Find where the given text appears and provide that cell's center as [X, Y] coordinate. 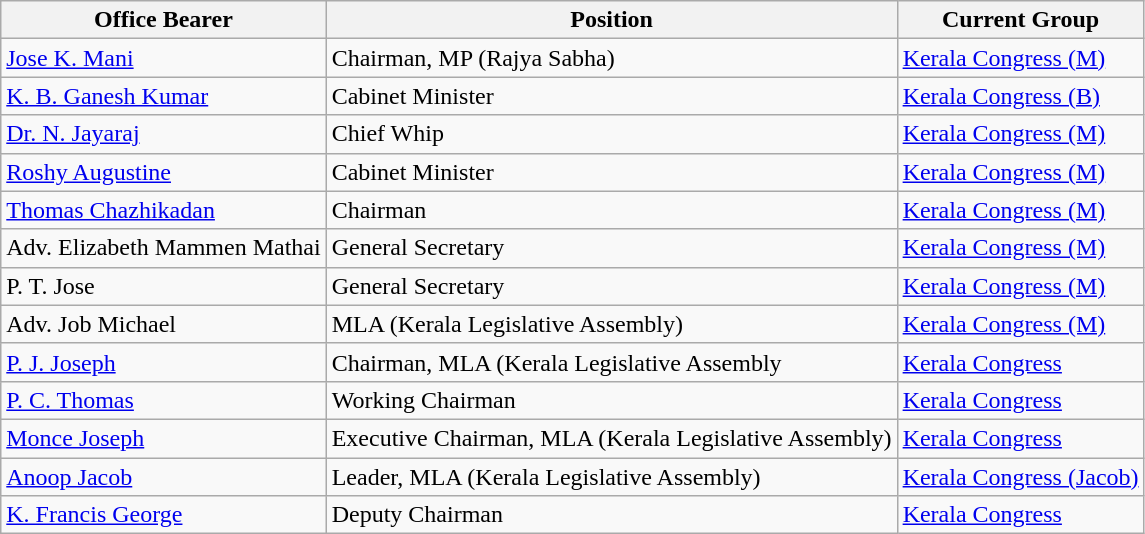
MLA (Kerala Legislative Assembly) [612, 324]
Adv. Job Michael [164, 324]
Deputy Chairman [612, 515]
Dr. N. Jayaraj [164, 134]
Anoop Jacob [164, 477]
Jose K. Mani [164, 58]
K. B. Ganesh Kumar [164, 96]
Chairman [612, 210]
Position [612, 20]
Chief Whip [612, 134]
Monce Joseph [164, 438]
Adv. Elizabeth Mammen Mathai [164, 248]
Current Group [1020, 20]
Working Chairman [612, 400]
P. J. Joseph [164, 362]
Leader, MLA (Kerala Legislative Assembly) [612, 477]
Chairman, MP (Rajya Sabha) [612, 58]
Roshy Augustine [164, 172]
P. C. Thomas [164, 400]
Chairman, MLA (Kerala Legislative Assembly [612, 362]
Thomas Chazhikadan [164, 210]
K. Francis George [164, 515]
Office Bearer [164, 20]
Executive Chairman, MLA (Kerala Legislative Assembly) [612, 438]
Kerala Congress (Jacob) [1020, 477]
Kerala Congress (B) [1020, 96]
P. T. Jose [164, 286]
